Detect which cell encompasses the target text, then output its [X, Y] center coordinate. 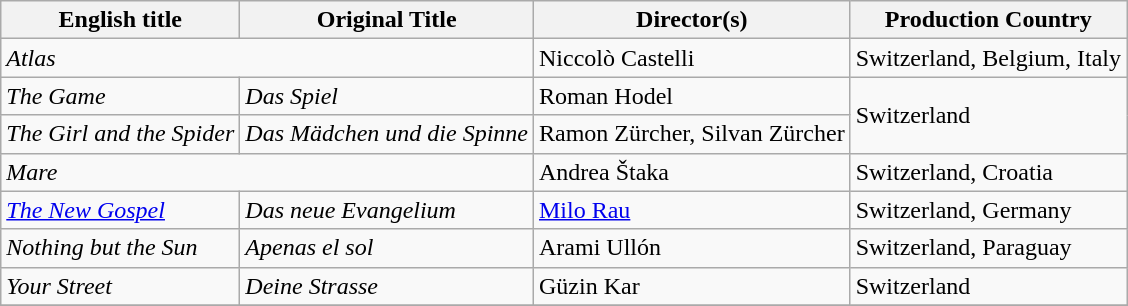
Switzerland, Belgium, Italy [988, 58]
Switzerland, Paraguay [988, 248]
Deine Strasse [387, 286]
Das Spiel [387, 96]
Your Street [120, 286]
The Game [120, 96]
Güzin Kar [692, 286]
Production Country [988, 20]
Das Mädchen und die Spinne [387, 134]
Roman Hodel [692, 96]
Arami Ullón [692, 248]
Milo Rau [692, 210]
The Girl and the Spider [120, 134]
Original Title [387, 20]
Ramon Zürcher, Silvan Zürcher [692, 134]
Director(s) [692, 20]
Mare [268, 172]
Niccolò Castelli [692, 58]
Switzerland, Germany [988, 210]
Atlas [268, 58]
English title [120, 20]
Switzerland, Croatia [988, 172]
Nothing but the Sun [120, 248]
The New Gospel [120, 210]
Apenas el sol [387, 248]
Das neue Evangelium [387, 210]
Andrea Štaka [692, 172]
